Return the [X, Y] coordinate for the center point of the cell that contains the specified text.  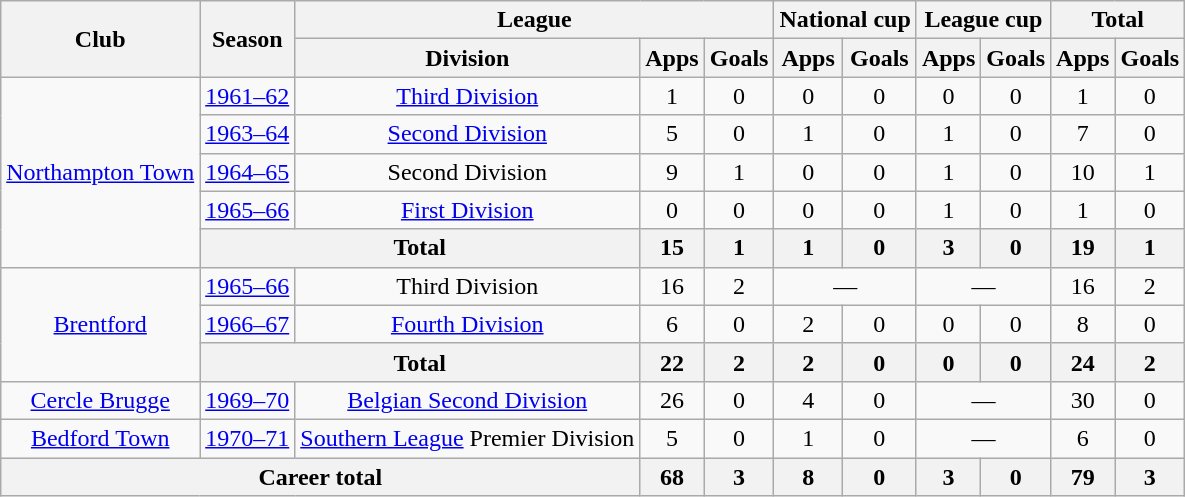
Fourth Division [468, 324]
Cercle Brugge [100, 400]
Club [100, 39]
24 [1083, 362]
79 [1083, 477]
1970–71 [248, 438]
26 [672, 400]
10 [1083, 172]
30 [1083, 400]
First Division [468, 210]
7 [1083, 134]
1966–67 [248, 324]
Bedford Town [100, 438]
4 [808, 400]
Season [248, 39]
League cup [983, 20]
9 [672, 172]
1961–62 [248, 96]
19 [1083, 248]
1964–65 [248, 172]
15 [672, 248]
Division [468, 58]
1969–70 [248, 400]
22 [672, 362]
League [534, 20]
Career total [320, 477]
National cup [845, 20]
Northampton Town [100, 172]
1963–64 [248, 134]
Southern League Premier Division [468, 438]
68 [672, 477]
Belgian Second Division [468, 400]
Brentford [100, 324]
